Find where the given text appears and provide that cell's center as [x, y] coordinate. 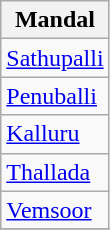
Vemsoor [55, 210]
Mandal [55, 20]
Penuballi [55, 96]
Kalluru [55, 134]
Thallada [55, 172]
Sathupalli [55, 58]
